Output the (x, y) coordinate of the center of the cell containing the given text.  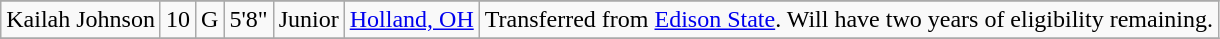
Transferred from Edison State. Will have two years of eligibility remaining. (848, 20)
Kailah Johnson (81, 20)
G (210, 20)
10 (178, 20)
Junior (308, 20)
Holland, OH (412, 20)
5'8" (248, 20)
